For the text-containing cell, return its midpoint in [x, y] coordinate format. 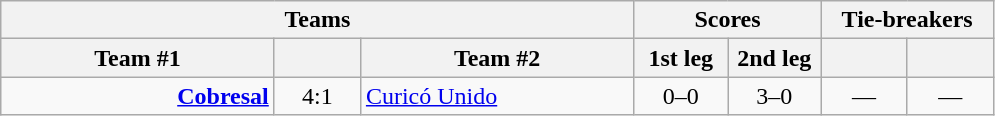
Cobresal [138, 96]
0–0 [681, 96]
3–0 [775, 96]
1st leg [681, 58]
Team #2 [497, 58]
Curicó Unido [497, 96]
4:1 [317, 96]
Tie-breakers [907, 20]
2nd leg [775, 58]
Teams [318, 20]
Scores [728, 20]
Team #1 [138, 58]
